Pinpoint the cell where the given text exists, returning its (X, Y) midpoint coordinate. 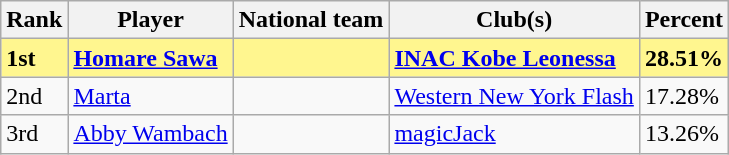
3rd (34, 134)
28.51% (684, 58)
Western New York Flash (514, 96)
Abby Wambach (150, 134)
Player (150, 20)
INAC Kobe Leonessa (514, 58)
Club(s) (514, 20)
Homare Sawa (150, 58)
2nd (34, 96)
National team (311, 20)
Rank (34, 20)
magicJack (514, 134)
17.28% (684, 96)
Percent (684, 20)
Marta (150, 96)
1st (34, 58)
13.26% (684, 134)
